Pinpoint the cell where the given text exists, returning its [X, Y] midpoint coordinate. 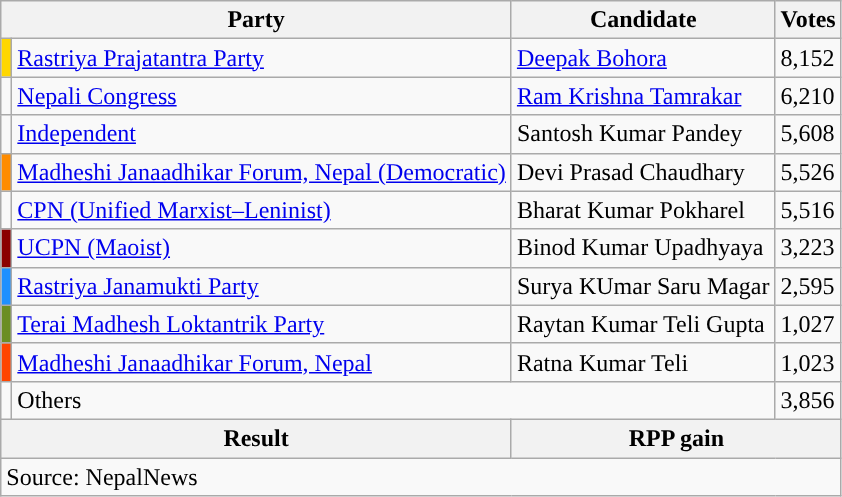
Madheshi Janaadhikar Forum, Nepal (Democratic) [262, 172]
Result [256, 438]
Independent [262, 134]
Surya KUmar Saru Magar [643, 286]
RPP gain [676, 438]
Devi Prasad Chaudhary [643, 172]
Ratna Kumar Teli [643, 362]
1,023 [808, 362]
Raytan Kumar Teli Gupta [643, 324]
Others [394, 400]
Bharat Kumar Pokharel [643, 210]
2,595 [808, 286]
6,210 [808, 96]
3,856 [808, 400]
8,152 [808, 58]
Ram Krishna Tamrakar [643, 96]
5,516 [808, 210]
Votes [808, 20]
Candidate [643, 20]
Nepali Congress [262, 96]
Party [256, 20]
Rastriya Prajatantra Party [262, 58]
3,223 [808, 248]
5,526 [808, 172]
1,027 [808, 324]
Deepak Bohora [643, 58]
5,608 [808, 134]
Terai Madhesh Loktantrik Party [262, 324]
Binod Kumar Upadhyaya [643, 248]
Madheshi Janaadhikar Forum, Nepal [262, 362]
CPN (Unified Marxist–Leninist) [262, 210]
Source: NepalNews [421, 477]
UCPN (Maoist) [262, 248]
Rastriya Janamukti Party [262, 286]
Santosh Kumar Pandey [643, 134]
